Extract the (X, Y) coordinate from the center of the cell holding the provided text.  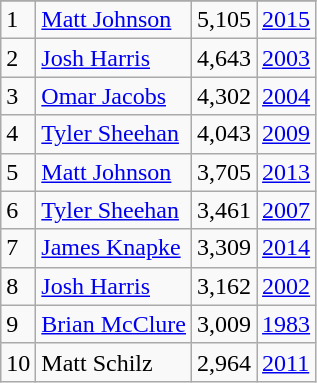
2009 (286, 134)
9 (18, 324)
2011 (286, 362)
3,461 (224, 210)
2002 (286, 286)
Matt Schilz (114, 362)
1 (18, 20)
10 (18, 362)
3,705 (224, 172)
Omar Jacobs (114, 96)
6 (18, 210)
7 (18, 248)
8 (18, 286)
4,302 (224, 96)
Brian McClure (114, 324)
5 (18, 172)
2014 (286, 248)
2004 (286, 96)
5,105 (224, 20)
2013 (286, 172)
2015 (286, 20)
4,643 (224, 58)
3,162 (224, 286)
2 (18, 58)
2007 (286, 210)
3,309 (224, 248)
James Knapke (114, 248)
2003 (286, 58)
2,964 (224, 362)
3,009 (224, 324)
3 (18, 96)
4,043 (224, 134)
4 (18, 134)
1983 (286, 324)
